For the text-containing cell, return its midpoint in (x, y) coordinate format. 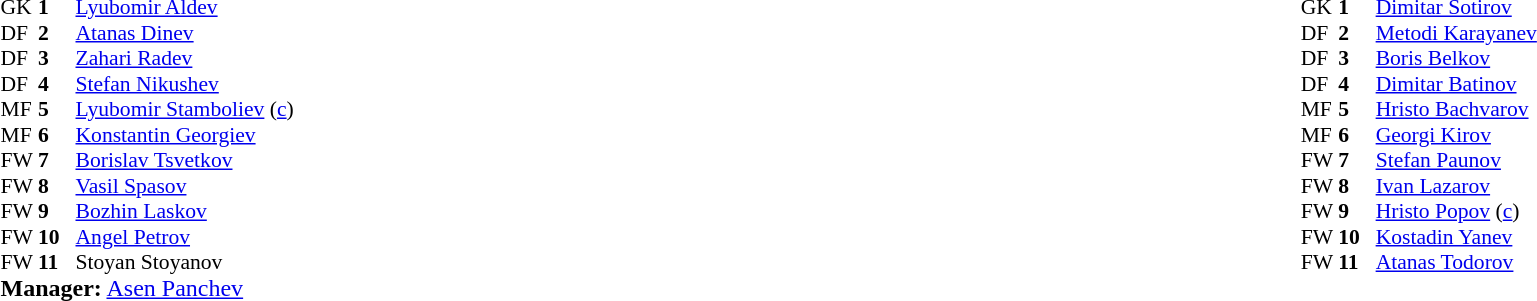
Dimitar Batinov (1456, 84)
Boris Belkov (1456, 59)
Hristo Bachvarov (1456, 109)
Atanas Todorov (1456, 263)
Zahari Radev (185, 59)
Ivan Lazarov (1456, 186)
Atanas Dinev (185, 33)
Bozhin Laskov (185, 211)
Konstantin Georgiev (185, 135)
Kostadin Yanev (1456, 237)
Borislav Tsvetkov (185, 161)
Lyubomir Stamboliev (c) (185, 109)
Stefan Paunov (1456, 161)
Georgi Kirov (1456, 135)
Metodi Karayanev (1456, 33)
Vasil Spasov (185, 186)
Hristo Popov (c) (1456, 211)
Stefan Nikushev (185, 84)
Stoyan Stoyanov (185, 263)
Angel Petrov (185, 237)
